Search for the cell housing the specified text and yield its (x, y) center coordinate. 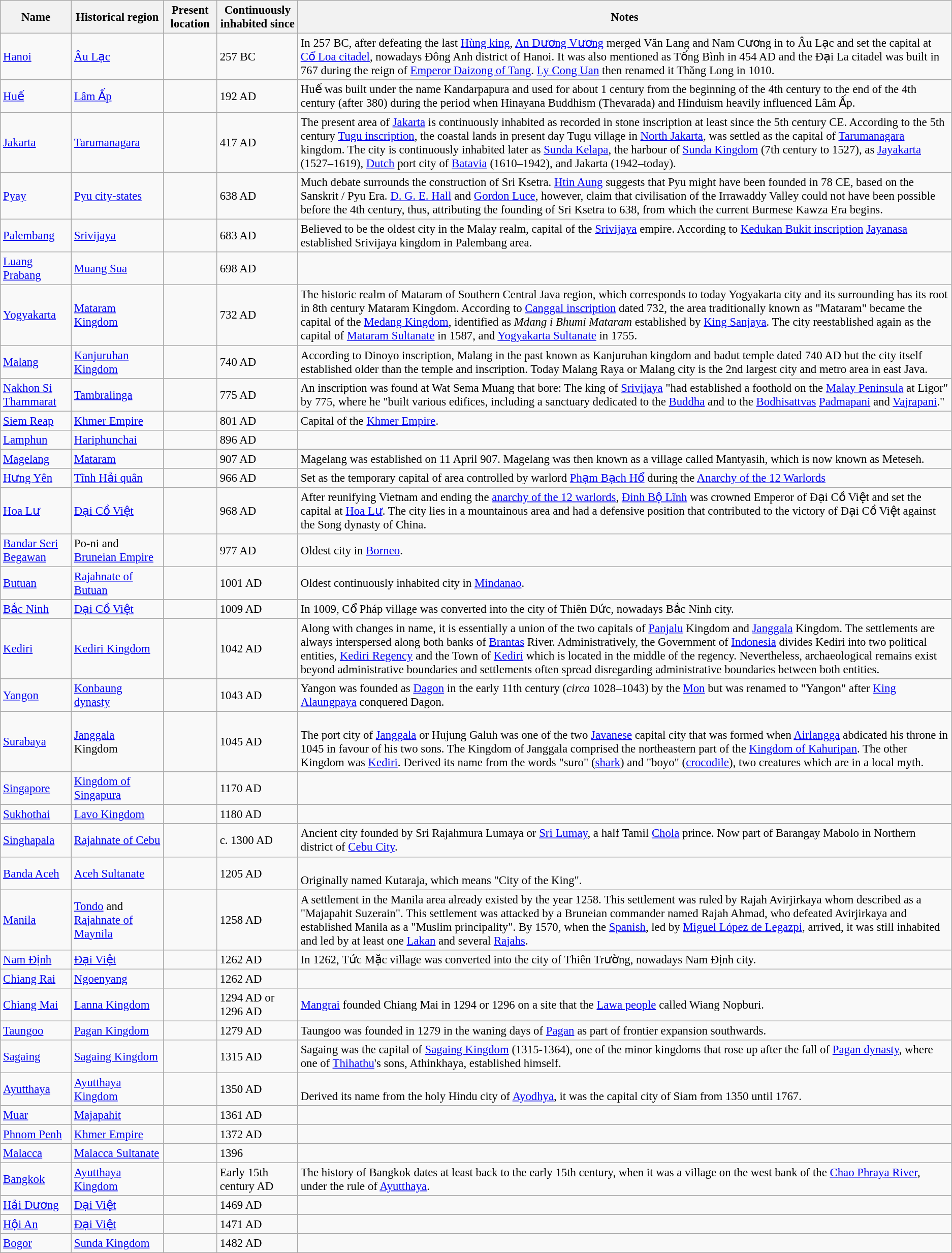
977 AD (257, 551)
1180 AD (257, 815)
Oldest continuously inhabited city in Mindanao. (624, 583)
Sukhothai (36, 815)
Bandar Seri Begawan (36, 551)
Konbaung dynasty (117, 695)
Tarumanagara (117, 143)
Aceh Sultanate (117, 873)
1482 AD (257, 1243)
Taungoo (36, 1030)
1205 AD (257, 873)
Âu Lạc (117, 57)
Singhapala (36, 840)
Tondo and Rajahnate of Maynila (117, 920)
Yangon (36, 695)
1350 AD (257, 1089)
Nam Định (36, 959)
740 AD (257, 362)
Sagaing Kingdom (117, 1057)
Bogor (36, 1243)
638 AD (257, 196)
Huế (36, 97)
Chiang Mai (36, 1005)
Palembang (36, 236)
Tĩnh Hải quân (117, 478)
Magelang was established on 11 April 907. Magelang was then known as a village called Mantyasih, which is now known as Meteseh. (624, 459)
Early 15th century AD (257, 1180)
Hải Dương (36, 1205)
257 BC (257, 57)
1170 AD (257, 789)
Chiang Rai (36, 979)
1396 (257, 1153)
1469 AD (257, 1205)
Singapore (36, 789)
Pagan Kingdom (117, 1030)
Tambralinga (117, 394)
Sagaing (36, 1057)
Continuouslyinhabited since (257, 17)
801 AD (257, 421)
Muang Sua (117, 268)
1042 AD (257, 649)
Mataram Kingdom (117, 315)
907 AD (257, 459)
Name (36, 17)
683 AD (257, 236)
Lanna Kingdom (117, 1005)
Nakhon Si Thammarat (36, 394)
775 AD (257, 394)
Lamphun (36, 440)
Jakarta (36, 143)
Magelang (36, 459)
Rajahnate of Butuan (117, 583)
968 AD (257, 511)
Bắc Ninh (36, 609)
1294 AD or 1296 AD (257, 1005)
Notes (624, 17)
Bangkok (36, 1180)
698 AD (257, 268)
Yangon was founded as Dagon in the early 11th century (circa 1028–1043) by the Mon but was renamed to "Yangon" after King Alaungpaya conquered Dagon. (624, 695)
Pyay (36, 196)
Rajahnate of Cebu (117, 840)
Lavo Kingdom (117, 815)
Muar (36, 1115)
Po-ni and Bruneian Empire (117, 551)
966 AD (257, 478)
Present location (190, 17)
Srivijaya (117, 236)
Malang (36, 362)
Hoa Lư (36, 511)
1258 AD (257, 920)
Pyu city-states (117, 196)
1279 AD (257, 1030)
c. 1300 AD (257, 840)
Kanjuruhan Kingdom (117, 362)
Sunda Kingdom (117, 1243)
1045 AD (257, 742)
Hưng Yên (36, 478)
Malacca (36, 1153)
Set as the temporary capital of area controlled by warlord Phạm Bạch Hổ during the Anarchy of the 12 Warlords (624, 478)
Originally named Kutaraja, which means "City of the King". (624, 873)
Majapahit (117, 1115)
Banda Aceh (36, 873)
1009 AD (257, 609)
1471 AD (257, 1225)
1001 AD (257, 583)
Kediri (36, 649)
Butuan (36, 583)
Kediri Kingdom (117, 649)
1361 AD (257, 1115)
Taungoo was founded in 1279 in the waning days of Pagan as part of frontier expansion southwards. (624, 1030)
192 AD (257, 97)
Hội An (36, 1225)
Hanoi (36, 57)
Derived its name from the holy Hindu city of Ayodhya, it was the capital city of Siam from 1350 until 1767. (624, 1089)
In 1262, Tức Mặc village was converted into the city of Thiên Trường, nowadays Nam Định city. (624, 959)
Janggala Kingdom (117, 742)
732 AD (257, 315)
Mangrai founded Chiang Mai in 1294 or 1296 on a site that the Lawa people called Wiang Nopburi. (624, 1005)
Phnom Penh (36, 1135)
In 1009, Cổ Pháp village was converted into the city of Thiên Đức, nowadays Bắc Ninh city. (624, 609)
Ancient city founded by Sri Rajahmura Lumaya or Sri Lumay, a half Tamil Chola prince. Now part of Barangay Mabolo in Northern district of Cebu City. (624, 840)
Manila (36, 920)
1315 AD (257, 1057)
Lâm Ấp (117, 97)
Malacca Sultanate (117, 1153)
Siem Reap (36, 421)
Ayutthaya (36, 1089)
Oldest city in Borneo. (624, 551)
Yogyakarta (36, 315)
417 AD (257, 143)
Historical region (117, 17)
Kingdom of Singapura (117, 789)
896 AD (257, 440)
Ngoenyang (117, 979)
Surabaya (36, 742)
Luang Prabang (36, 268)
Mataram (117, 459)
Capital of the Khmer Empire. (624, 421)
Hariphunchai (117, 440)
1043 AD (257, 695)
1372 AD (257, 1135)
